Locate the cell with the specified text and output its (X, Y) center coordinate. 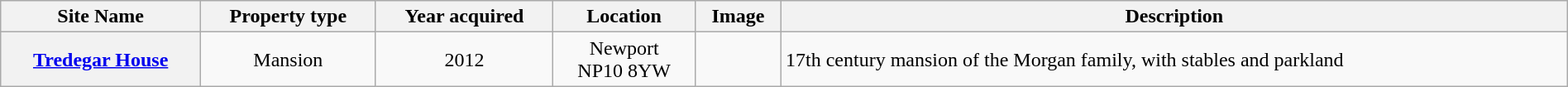
NewportNP10 8YW (624, 60)
17th century mansion of the Morgan family, with stables and parkland (1174, 60)
Mansion (289, 60)
Image (738, 17)
Location (624, 17)
Year acquired (465, 17)
Site Name (101, 17)
2012 (465, 60)
Description (1174, 17)
Tredegar House (101, 60)
Property type (289, 17)
